Extract the [X, Y] coordinate from the center of the cell holding the provided text.  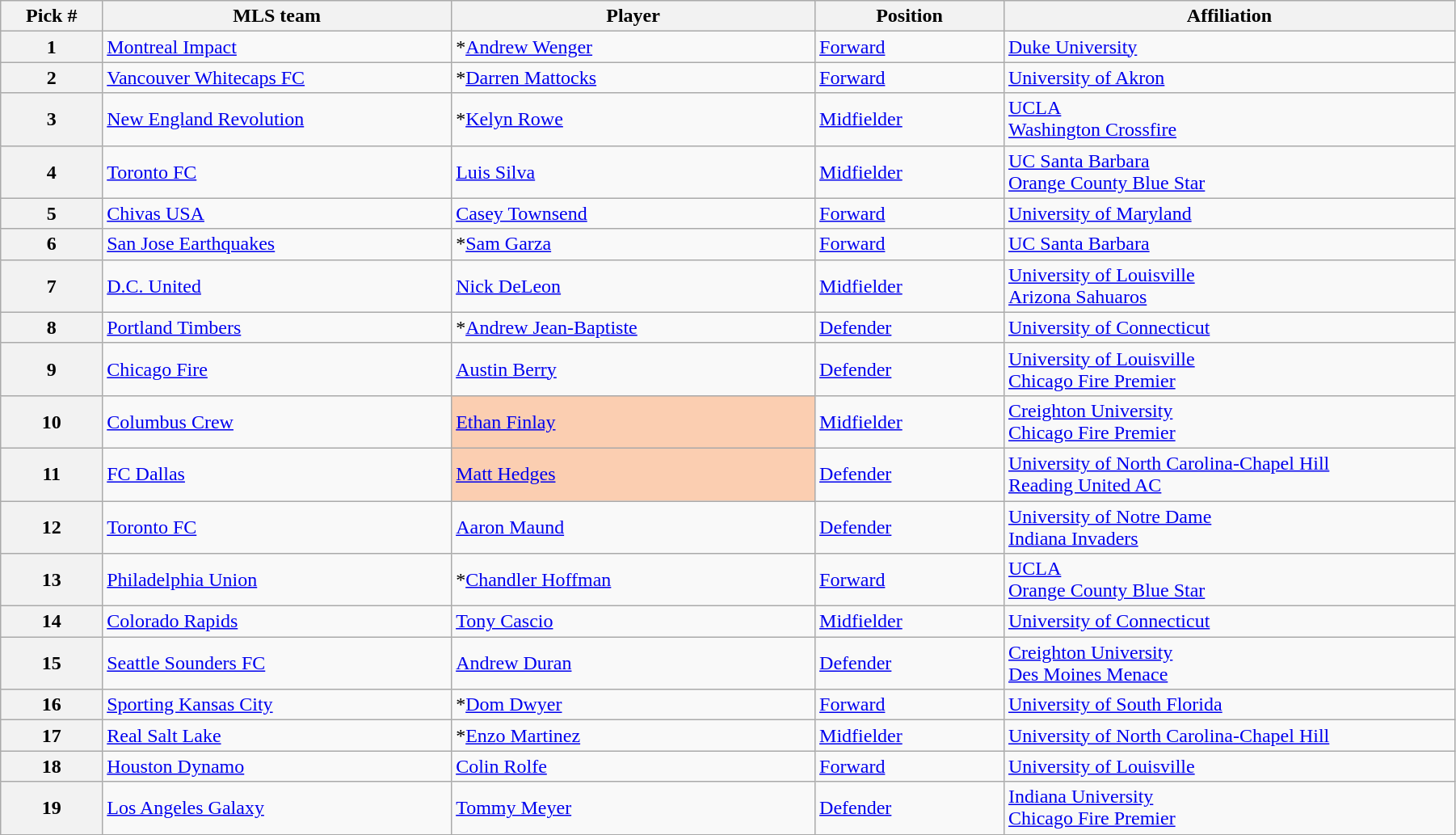
3 [52, 120]
9 [52, 369]
Nick DeLeon [633, 286]
Real Salt Lake [277, 736]
*Kelyn Rowe [633, 120]
18 [52, 766]
University of LouisvilleArizona Sahuaros [1229, 286]
UCLAOrange County Blue Star [1229, 580]
*Enzo Martinez [633, 736]
*Dom Dwyer [633, 705]
Seattle Sounders FC [277, 663]
Creighton UniversityDes Moines Menace [1229, 663]
7 [52, 286]
University of North Carolina-Chapel HillReading United AC [1229, 474]
University of LouisvilleChicago Fire Premier [1229, 369]
11 [52, 474]
5 [52, 213]
UC Santa Barbara [1229, 244]
Los Angeles Galaxy [277, 808]
University of South Florida [1229, 705]
*Darren Mattocks [633, 78]
Tommy Meyer [633, 808]
Ethan Finlay [633, 422]
UC Santa BarbaraOrange County Blue Star [1229, 171]
Creighton UniversityChicago Fire Premier [1229, 422]
New England Revolution [277, 120]
*Chandler Hoffman [633, 580]
Aaron Maund [633, 527]
Colorado Rapids [277, 622]
8 [52, 327]
Portland Timbers [277, 327]
Sporting Kansas City [277, 705]
Matt Hedges [633, 474]
Chivas USA [277, 213]
University of Akron [1229, 78]
Position [910, 16]
Philadelphia Union [277, 580]
12 [52, 527]
Duke University [1229, 47]
Chicago Fire [277, 369]
14 [52, 622]
Casey Townsend [633, 213]
*Sam Garza [633, 244]
4 [52, 171]
University of Louisville [1229, 766]
MLS team [277, 16]
1 [52, 47]
19 [52, 808]
Colin Rolfe [633, 766]
Montreal Impact [277, 47]
University of Maryland [1229, 213]
Austin Berry [633, 369]
San Jose Earthquakes [277, 244]
2 [52, 78]
13 [52, 580]
*Andrew Jean-Baptiste [633, 327]
Tony Cascio [633, 622]
Vancouver Whitecaps FC [277, 78]
UCLAWashington Crossfire [1229, 120]
University of Notre DameIndiana Invaders [1229, 527]
Andrew Duran [633, 663]
Indiana UniversityChicago Fire Premier [1229, 808]
*Andrew Wenger [633, 47]
Pick # [52, 16]
Player [633, 16]
Houston Dynamo [277, 766]
Columbus Crew [277, 422]
Affiliation [1229, 16]
10 [52, 422]
Luis Silva [633, 171]
6 [52, 244]
D.C. United [277, 286]
University of North Carolina-Chapel Hill [1229, 736]
15 [52, 663]
FC Dallas [277, 474]
17 [52, 736]
16 [52, 705]
